From the cell containing the given text, extract its center point as [x, y] coordinate. 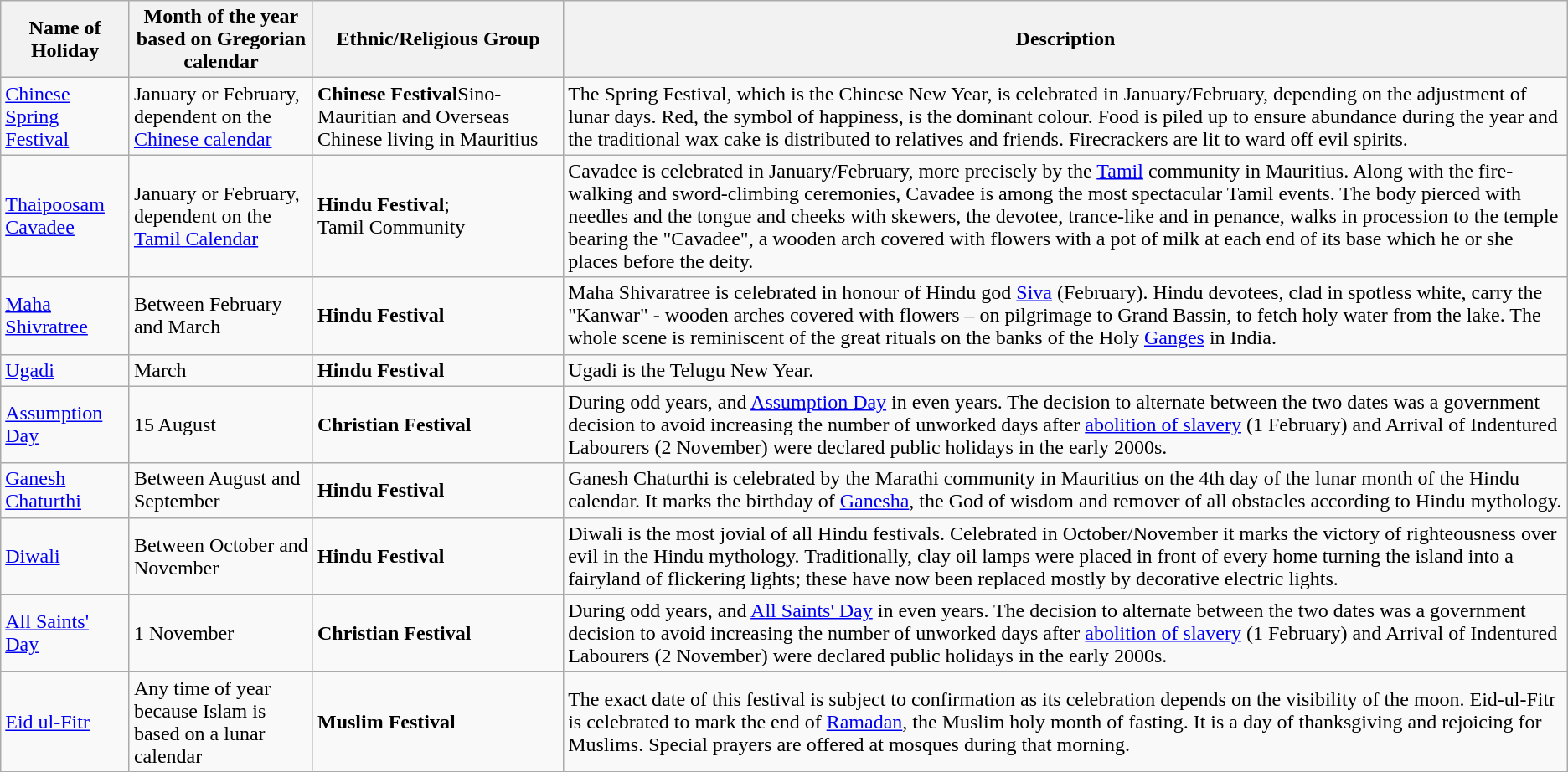
Description [1065, 39]
Any time of year because Islam is based on a lunar calendar [221, 722]
Ugadi [65, 370]
Muslim Festival [437, 722]
Chinese Spring Festival [65, 116]
Between October and November [221, 556]
Chinese FestivalSino-Mauritian and Overseas Chinese living in Mauritius [437, 116]
1 November [221, 633]
All Saints' Day [65, 633]
Ganesh Chaturthi [65, 491]
Thaipoosam Cavadee [65, 216]
Hindu Festival;Tamil Community [437, 216]
15 August [221, 425]
Between August and September [221, 491]
January or February, dependent on the Tamil Calendar [221, 216]
Eid ul-Fitr [65, 722]
January or February, dependent on the Chinese calendar [221, 116]
Between February and March [221, 316]
March [221, 370]
Month of the year based on Gregorian calendar [221, 39]
Diwali [65, 556]
Ethnic/Religious Group [437, 39]
Ugadi is the Telugu New Year. [1065, 370]
Maha Shivratree [65, 316]
Name of Holiday [65, 39]
Assumption Day [65, 425]
